Detect which cell encompasses the target text, then output its [X, Y] center coordinate. 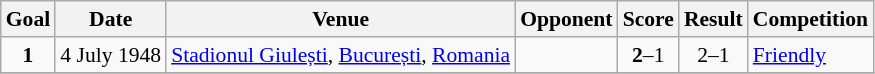
Score [648, 19]
Result [714, 19]
Date [110, 19]
Competition [810, 19]
4 July 1948 [110, 55]
1 [28, 55]
Stadionul Giulești, București, Romania [340, 55]
Opponent [566, 19]
Venue [340, 19]
Goal [28, 19]
Friendly [810, 55]
